From the cell containing the given text, extract its center point as [X, Y] coordinate. 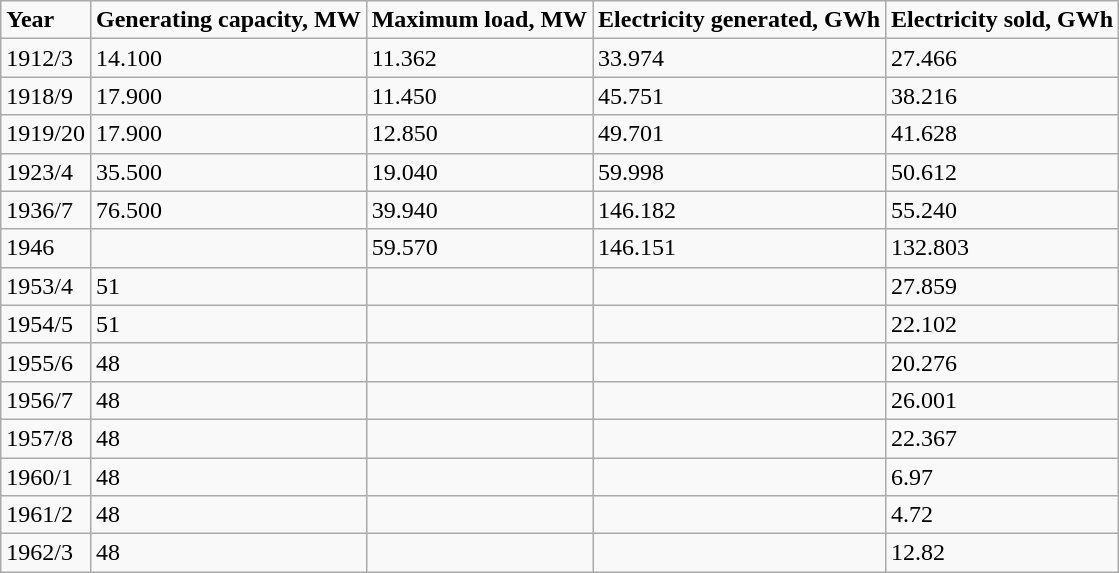
1961/2 [46, 515]
1919/20 [46, 134]
1946 [46, 248]
49.701 [740, 134]
35.500 [228, 172]
19.040 [479, 172]
146.151 [740, 248]
1918/9 [46, 96]
Year [46, 20]
1960/1 [46, 477]
1936/7 [46, 210]
27.859 [1002, 286]
1957/8 [46, 438]
1962/3 [46, 553]
27.466 [1002, 58]
12.82 [1002, 553]
59.998 [740, 172]
45.751 [740, 96]
55.240 [1002, 210]
1955/6 [46, 362]
4.72 [1002, 515]
11.450 [479, 96]
1923/4 [46, 172]
26.001 [1002, 400]
76.500 [228, 210]
Generating capacity, MW [228, 20]
11.362 [479, 58]
50.612 [1002, 172]
12.850 [479, 134]
59.570 [479, 248]
1956/7 [46, 400]
146.182 [740, 210]
6.97 [1002, 477]
1954/5 [46, 324]
39.940 [479, 210]
Maximum load, MW [479, 20]
1912/3 [46, 58]
33.974 [740, 58]
Electricity sold, GWh [1002, 20]
38.216 [1002, 96]
22.367 [1002, 438]
Electricity generated, GWh [740, 20]
20.276 [1002, 362]
132.803 [1002, 248]
14.100 [228, 58]
41.628 [1002, 134]
1953/4 [46, 286]
22.102 [1002, 324]
